Provide the [x, y] coordinate of the cell's center where the given text is located.  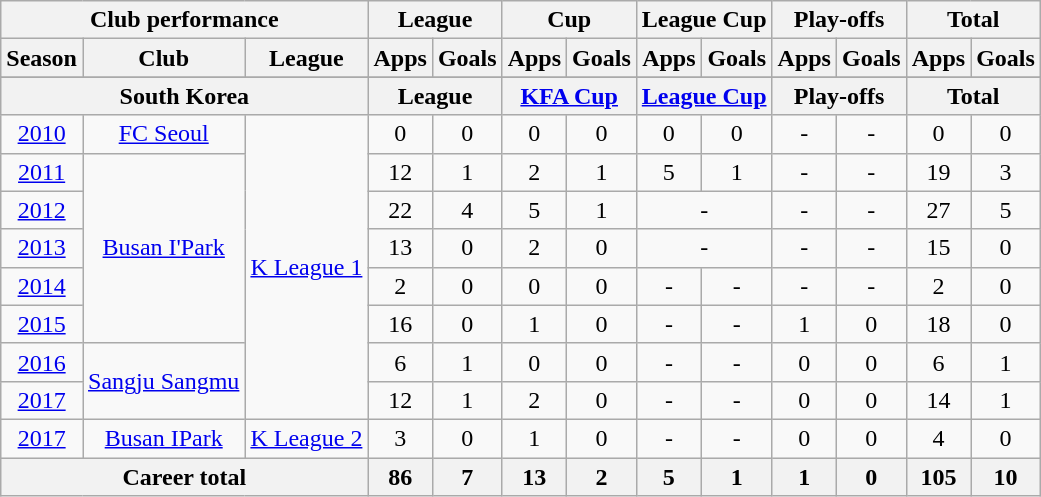
2016 [42, 362]
2015 [42, 324]
Club performance [184, 20]
Season [42, 58]
15 [938, 248]
86 [400, 477]
Cup [569, 20]
South Korea [184, 96]
2012 [42, 210]
K League 1 [306, 267]
27 [938, 210]
22 [400, 210]
2011 [42, 172]
2013 [42, 248]
FC Seoul [163, 134]
Busan I'Park [163, 248]
KFA Cup [569, 96]
105 [938, 477]
Busan IPark [163, 438]
7 [467, 477]
10 [1006, 477]
14 [938, 400]
2014 [42, 286]
Sangju Sangmu [163, 381]
Career total [184, 477]
16 [400, 324]
18 [938, 324]
19 [938, 172]
K League 2 [306, 438]
Club [163, 58]
2010 [42, 134]
